Provide the [X, Y] coordinate of the cell's center where the given text is located.  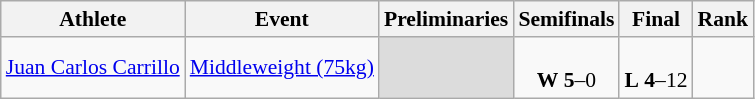
Semifinals [566, 19]
Rank [724, 19]
Middleweight (75kg) [282, 68]
Athlete [93, 19]
Event [282, 19]
L 4–12 [656, 68]
Final [656, 19]
Preliminaries [446, 19]
Juan Carlos Carrillo [93, 68]
W 5–0 [566, 68]
